Return [x, y] of the center of cell containing provided text 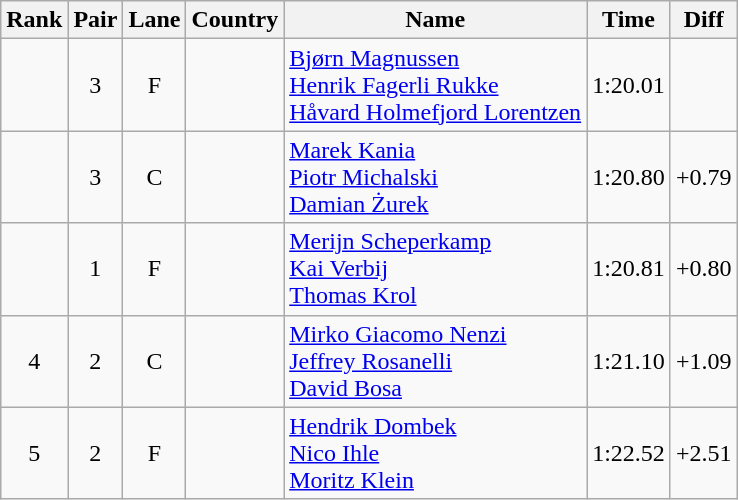
Country [235, 20]
4 [34, 361]
Lane [154, 20]
Diff [704, 20]
1:20.81 [629, 269]
Name [436, 20]
1 [96, 269]
+0.80 [704, 269]
Rank [34, 20]
Hendrik DombekNico IhleMoritz Klein [436, 453]
1:22.52 [629, 453]
Bjørn MagnussenHenrik Fagerli RukkeHåvard Holmefjord Lorentzen [436, 85]
Mirko Giacomo NenziJeffrey RosanelliDavid Bosa [436, 361]
5 [34, 453]
Time [629, 20]
+1.09 [704, 361]
1:20.01 [629, 85]
1:20.80 [629, 177]
Marek KaniaPiotr MichalskiDamian Żurek [436, 177]
1:21.10 [629, 361]
+2.51 [704, 453]
+0.79 [704, 177]
Pair [96, 20]
Merijn ScheperkampKai VerbijThomas Krol [436, 269]
